Return the [X, Y] coordinate for the center point of the cell that contains the specified text.  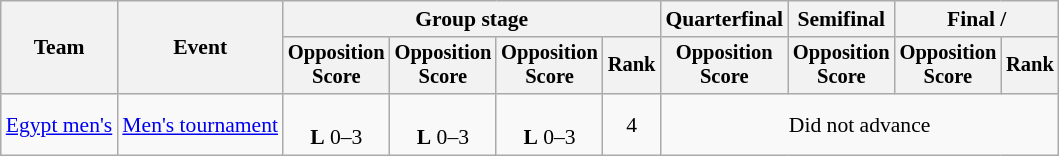
Group stage [472, 19]
4 [632, 124]
Final / [977, 19]
Egypt men's [60, 124]
Semifinal [842, 19]
Quarterfinal [724, 19]
Event [200, 48]
Did not advance [859, 124]
Men's tournament [200, 124]
Team [60, 48]
